For the text-containing cell, return its midpoint in (x, y) coordinate format. 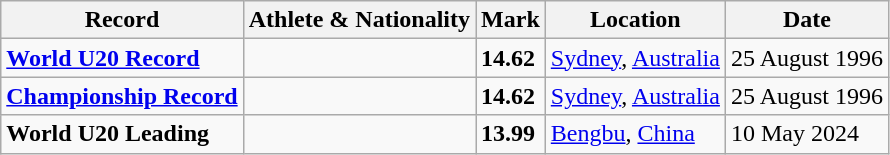
Athlete & Nationality (359, 20)
13.99 (511, 134)
10 May 2024 (806, 134)
Bengbu, China (635, 134)
Location (635, 20)
Record (122, 20)
World U20 Record (122, 58)
Date (806, 20)
Mark (511, 20)
World U20 Leading (122, 134)
Championship Record (122, 96)
